From the cell containing the given text, extract its center point as (X, Y) coordinate. 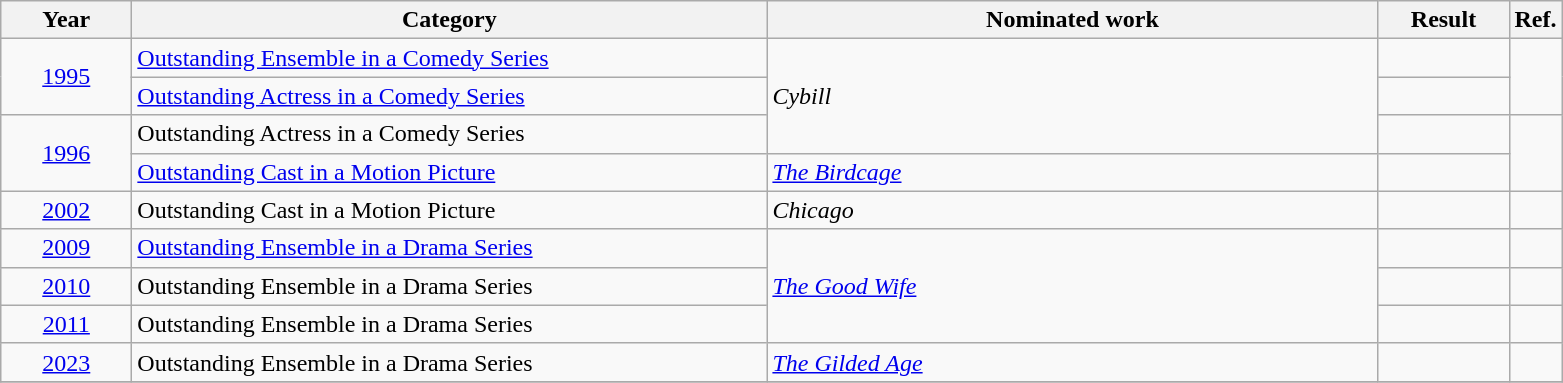
Category (450, 20)
Chicago (1072, 210)
2011 (66, 324)
The Birdcage (1072, 172)
2002 (66, 210)
2010 (66, 286)
Ref. (1536, 20)
The Good Wife (1072, 286)
Cybill (1072, 96)
Year (66, 20)
The Gilded Age (1072, 362)
1996 (66, 153)
1995 (66, 77)
Nominated work (1072, 20)
2009 (66, 248)
2023 (66, 362)
Result (1444, 20)
Outstanding Ensemble in a Comedy Series (450, 58)
